For the text-containing cell, return its midpoint in [x, y] coordinate format. 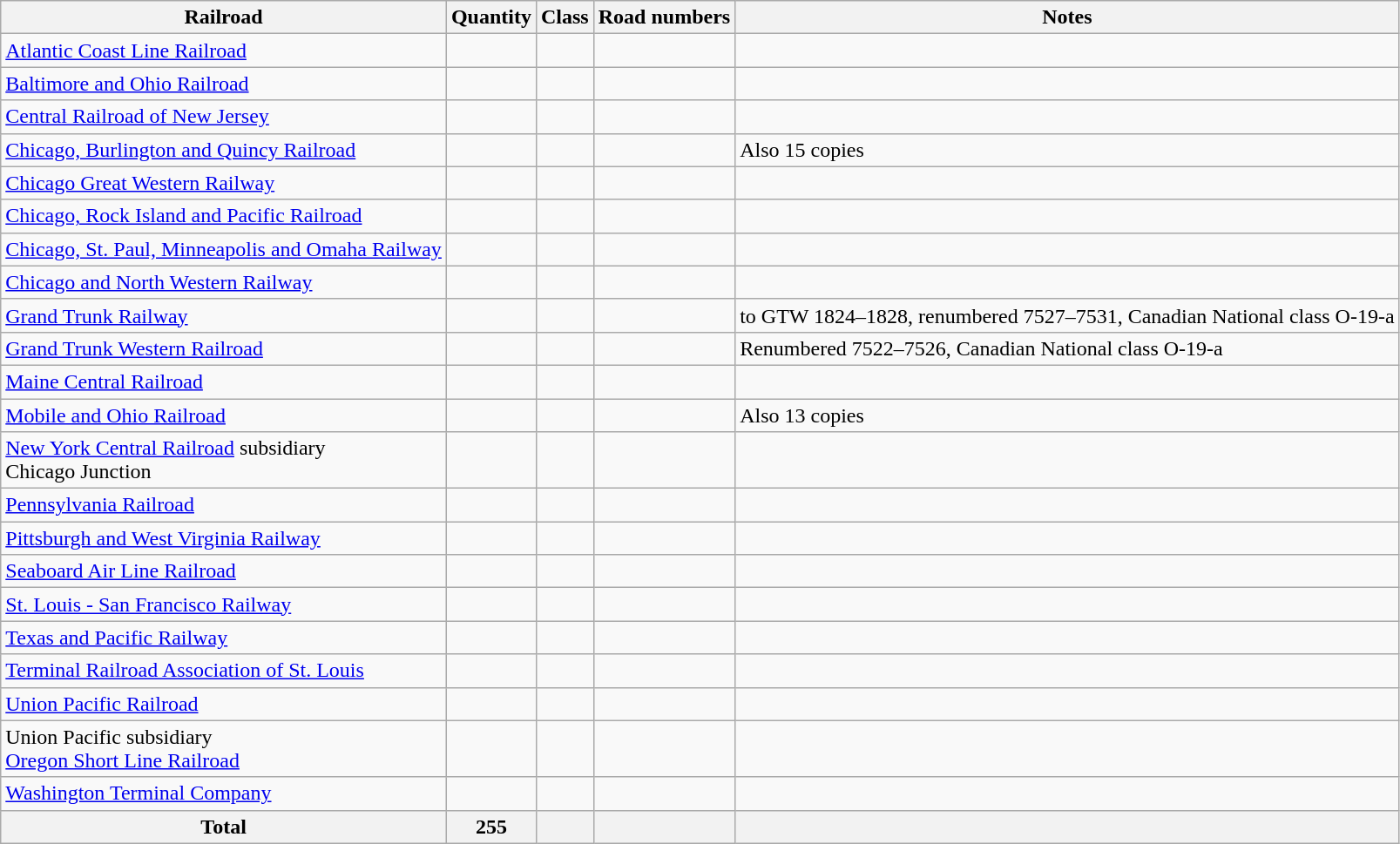
Chicago, Rock Island and Pacific Railroad [224, 216]
Pittsburgh and West Virginia Railway [224, 538]
Chicago Great Western Railway [224, 183]
Atlantic Coast Line Railroad [224, 51]
255 [491, 827]
Notes [1067, 17]
Terminal Railroad Association of St. Louis [224, 671]
Union Pacific Railroad [224, 704]
Also 15 copies [1067, 150]
Road numbers [664, 17]
Railroad [224, 17]
St. Louis - San Francisco Railway [224, 604]
Pennsylvania Railroad [224, 505]
Grand Trunk Railway [224, 315]
Also 13 copies [1067, 415]
Total [224, 827]
Baltimore and Ohio Railroad [224, 84]
Central Railroad of New Jersey [224, 117]
Maine Central Railroad [224, 381]
Seaboard Air Line Railroad [224, 571]
Union Pacific subsidiaryOregon Short Line Railroad [224, 749]
Renumbered 7522–7526, Canadian National class O-19-a [1067, 348]
Texas and Pacific Railway [224, 638]
Washington Terminal Company [224, 793]
Chicago, St. Paul, Minneapolis and Omaha Railway [224, 249]
Class [565, 17]
Mobile and Ohio Railroad [224, 415]
Quantity [491, 17]
Chicago, Burlington and Quincy Railroad [224, 150]
Grand Trunk Western Railroad [224, 348]
New York Central Railroad subsidiaryChicago Junction [224, 460]
to GTW 1824–1828, renumbered 7527–7531, Canadian National class O-19-a [1067, 315]
Chicago and North Western Railway [224, 282]
